Scan for the cell matching the given text and deliver its (x, y) coordinate at center. 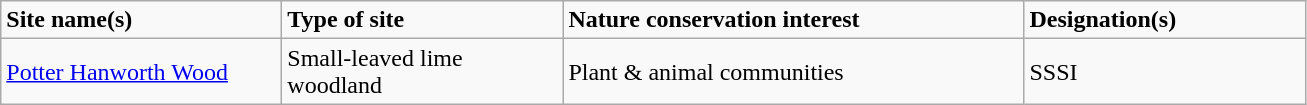
Plant & animal communities (794, 72)
SSSI (1164, 72)
Site name(s) (142, 20)
Nature conservation interest (794, 20)
Designation(s) (1164, 20)
Small-leaved lime woodland (422, 72)
Potter Hanworth Wood (142, 72)
Type of site (422, 20)
